Locate the cell with the specified text and output its (X, Y) center coordinate. 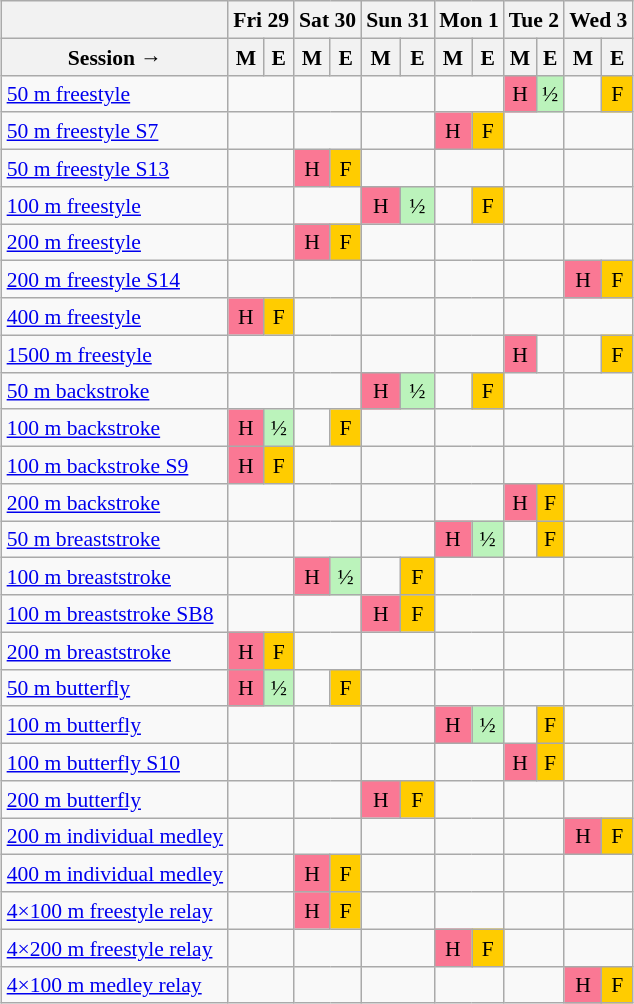
1500 m freestyle (116, 354)
200 m freestyle (116, 242)
50 m freestyle S7 (116, 130)
Wed 3 (598, 20)
400 m freestyle (116, 316)
Fri 29 (261, 20)
4×200 m freestyle relay (116, 948)
200 m butterfly (116, 798)
100 m butterfly (116, 724)
Tue 2 (534, 20)
100 m backstroke S9 (116, 464)
100 m freestyle (116, 204)
200 m individual medley (116, 836)
50 m butterfly (116, 688)
50 m backstroke (116, 390)
4×100 m freestyle relay (116, 910)
50 m breaststroke (116, 538)
4×100 m medley relay (116, 984)
Sun 31 (398, 20)
400 m individual medley (116, 874)
200 m breaststroke (116, 650)
Session → (116, 56)
50 m freestyle (116, 94)
50 m freestyle S13 (116, 168)
100 m breaststroke (116, 576)
Sat 30 (328, 20)
Mon 1 (468, 20)
100 m backstroke (116, 428)
200 m backstroke (116, 502)
100 m butterfly S10 (116, 762)
100 m breaststroke SB8 (116, 614)
200 m freestyle S14 (116, 280)
